Capture the cell that displays the provided text and extract its [x, y] central coordinate. 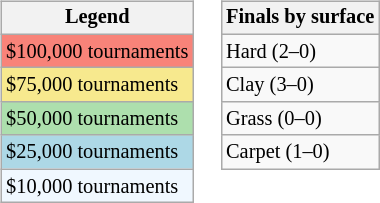
$75,000 tournaments [97, 85]
$25,000 tournaments [97, 152]
Clay (3–0) [300, 85]
$50,000 tournaments [97, 119]
Grass (0–0) [300, 119]
$100,000 tournaments [97, 51]
$10,000 tournaments [97, 186]
Hard (2–0) [300, 51]
Finals by surface [300, 18]
Carpet (1–0) [300, 152]
Legend [97, 18]
